Scan for the cell matching the given text and deliver its [x, y] coordinate at center. 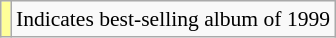
Indicates best-selling album of 1999 [173, 19]
